Detect which cell encompasses the target text, then output its [x, y] center coordinate. 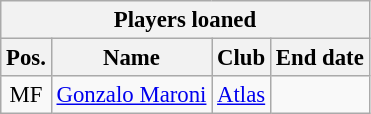
Players loaned [185, 20]
Pos. [26, 58]
Club [242, 58]
Name [132, 58]
End date [320, 58]
Gonzalo Maroni [132, 95]
MF [26, 95]
Atlas [242, 95]
